Locate the cell with the specified text and output its (X, Y) center coordinate. 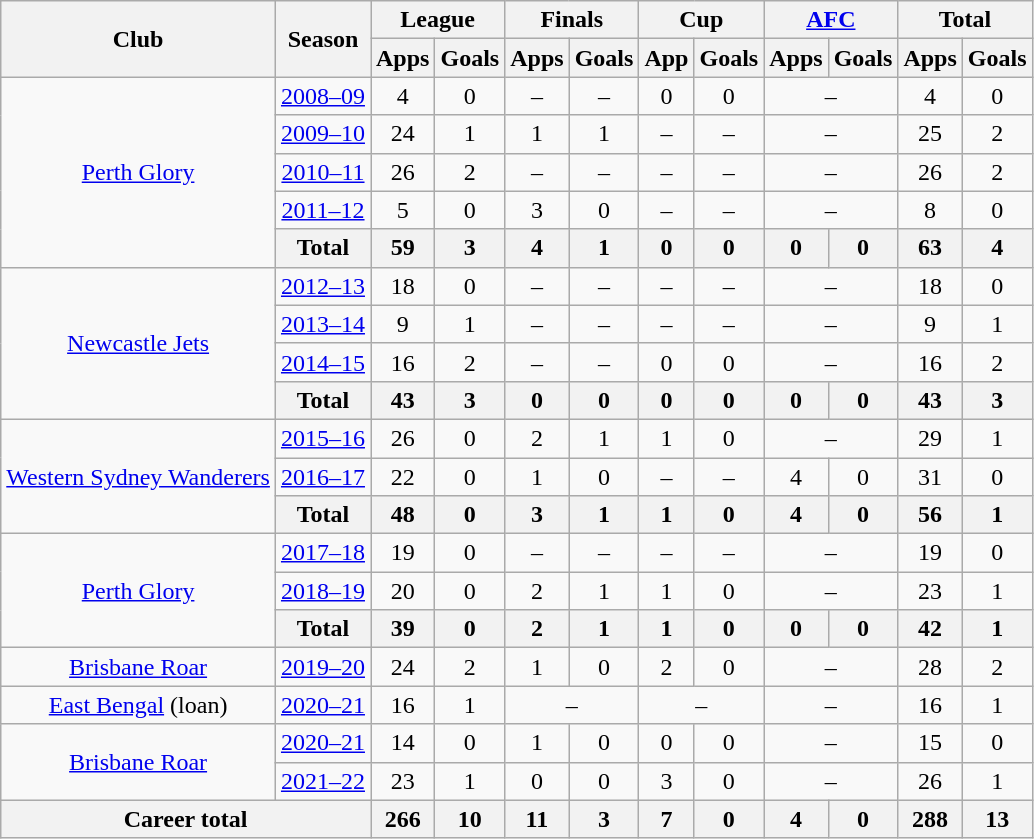
2018–19 (322, 591)
Newcastle Jets (138, 343)
2009–10 (322, 134)
2011–12 (322, 210)
20 (402, 591)
Cup (702, 20)
Finals (572, 20)
22 (402, 477)
2017–18 (322, 553)
14 (402, 743)
13 (997, 819)
31 (930, 477)
29 (930, 438)
266 (402, 819)
2016–17 (322, 477)
42 (930, 629)
AFC (831, 20)
25 (930, 134)
15 (930, 743)
288 (930, 819)
Season (322, 39)
8 (930, 210)
2010–11 (322, 172)
56 (930, 515)
2008–09 (322, 96)
2015–16 (322, 438)
2019–20 (322, 667)
28 (930, 667)
2013–14 (322, 324)
5 (402, 210)
2021–22 (322, 781)
39 (402, 629)
11 (537, 819)
League (437, 20)
10 (470, 819)
2014–15 (322, 362)
App (666, 58)
Career total (186, 819)
63 (930, 248)
Club (138, 39)
7 (666, 819)
Western Sydney Wanderers (138, 476)
East Bengal (loan) (138, 705)
59 (402, 248)
48 (402, 515)
2012–13 (322, 286)
